Search for the cell housing the specified text and yield its [X, Y] center coordinate. 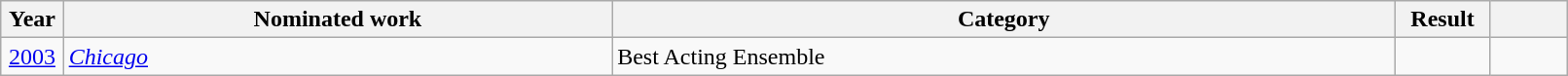
Result [1442, 19]
Category [1004, 19]
Year [32, 19]
Nominated work [338, 19]
Best Acting Ensemble [1004, 57]
Chicago [338, 57]
2003 [32, 57]
